Search for the cell housing the specified text and yield its (X, Y) center coordinate. 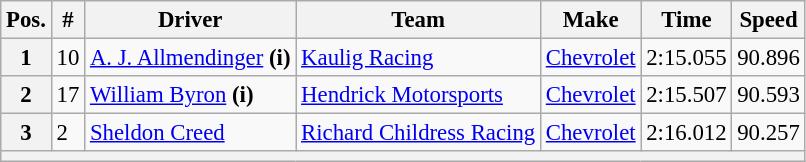
Hendrick Motorsports (418, 95)
Make (590, 20)
1 (26, 58)
# (68, 20)
Time (686, 20)
90.593 (768, 95)
Richard Childress Racing (418, 133)
A. J. Allmendinger (i) (190, 58)
2:16.012 (686, 133)
Kaulig Racing (418, 58)
Sheldon Creed (190, 133)
Pos. (26, 20)
2:15.507 (686, 95)
2:15.055 (686, 58)
William Byron (i) (190, 95)
90.257 (768, 133)
90.896 (768, 58)
Team (418, 20)
Speed (768, 20)
10 (68, 58)
17 (68, 95)
3 (26, 133)
Driver (190, 20)
